Provide the (X, Y) coordinate of the cell's center where the given text is located.  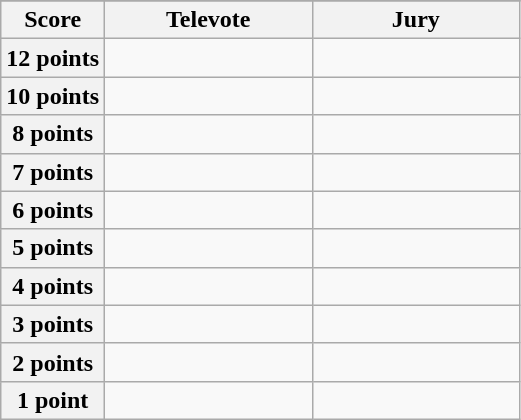
Jury (416, 20)
7 points (53, 172)
Score (53, 20)
4 points (53, 286)
2 points (53, 362)
6 points (53, 210)
8 points (53, 134)
5 points (53, 248)
12 points (53, 58)
3 points (53, 324)
Televote (209, 20)
1 point (53, 400)
10 points (53, 96)
